Scan for the cell matching the given text and deliver its [X, Y] coordinate at center. 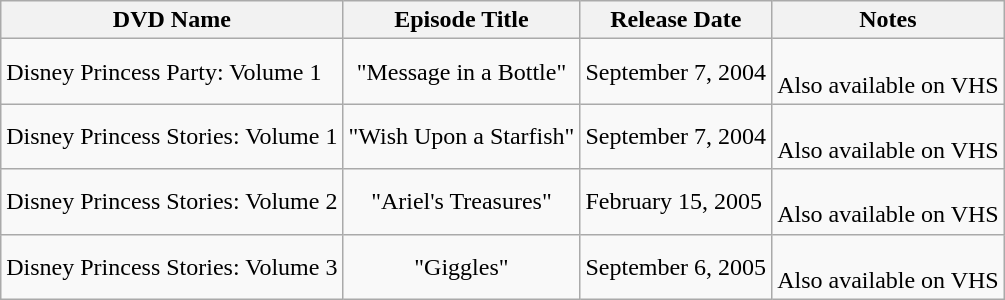
Disney Princess Stories: Volume 3 [172, 266]
September 6, 2005 [676, 266]
"Wish Upon a Starfish" [462, 136]
Disney Princess Stories: Volume 2 [172, 202]
"Message in a Bottle" [462, 72]
DVD Name [172, 20]
"Giggles" [462, 266]
"Ariel's Treasures" [462, 202]
Disney Princess Party: Volume 1 [172, 72]
Release Date [676, 20]
Disney Princess Stories: Volume 1 [172, 136]
Episode Title [462, 20]
February 15, 2005 [676, 202]
Notes [888, 20]
